From the cell containing the given text, extract its center point as (x, y) coordinate. 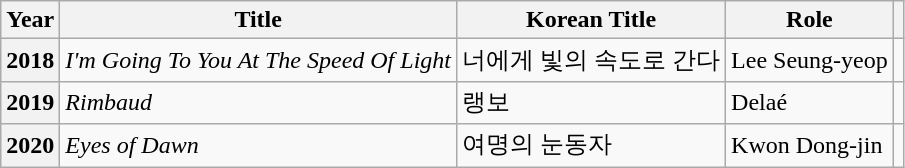
Title (258, 20)
Lee Seung-yeop (810, 60)
2018 (30, 60)
너에게 빛의 속도로 간다 (592, 60)
I'm Going To You At The Speed Of Light (258, 60)
랭보 (592, 102)
Rimbaud (258, 102)
Korean Title (592, 20)
2020 (30, 146)
여명의 눈동자 (592, 146)
Role (810, 20)
Year (30, 20)
2019 (30, 102)
Kwon Dong-jin (810, 146)
Eyes of Dawn (258, 146)
Delaé (810, 102)
